Return the (x, y) coordinate for the center point of the cell that contains the specified text.  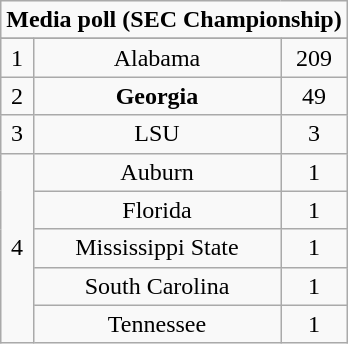
Tennessee (156, 324)
Georgia (156, 96)
Media poll (SEC Championship) (174, 20)
49 (314, 96)
Florida (156, 210)
South Carolina (156, 286)
209 (314, 58)
4 (18, 248)
Alabama (156, 58)
2 (18, 96)
Auburn (156, 172)
LSU (156, 134)
Mississippi State (156, 248)
